Return [X, Y] of the center of cell containing provided text 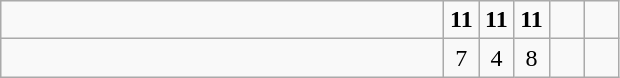
4 [496, 58]
8 [532, 58]
7 [462, 58]
